From the cell containing the given text, extract its center point as (X, Y) coordinate. 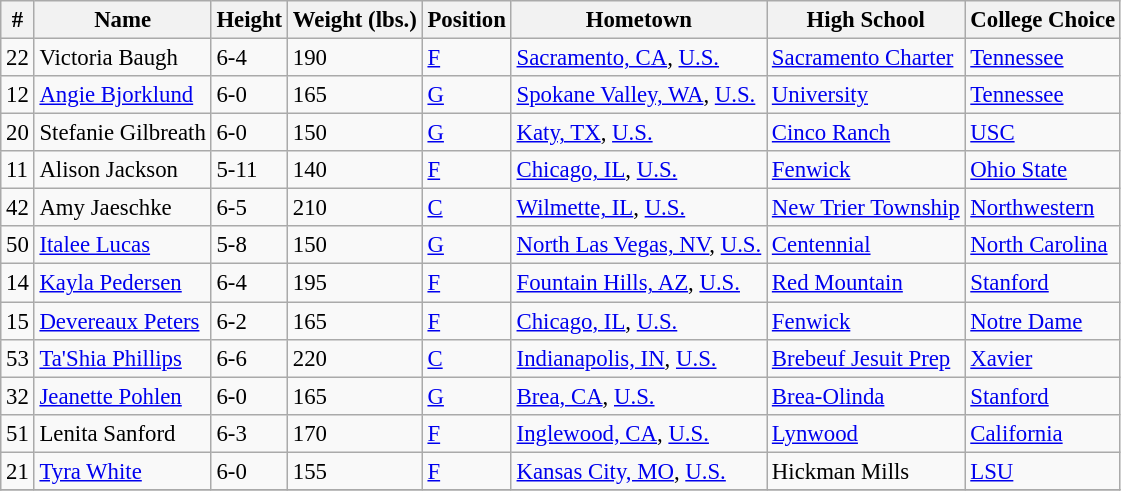
140 (356, 170)
Katy, TX, U.S. (638, 133)
California (1042, 433)
Italee Lucas (122, 245)
Victoria Baugh (122, 58)
Lynwood (866, 433)
Position (466, 20)
155 (356, 471)
6-2 (249, 321)
Xavier (1042, 358)
Spokane Valley, WA, U.S. (638, 95)
15 (18, 321)
Sacramento Charter (866, 58)
6-5 (249, 208)
Ohio State (1042, 170)
210 (356, 208)
14 (18, 283)
42 (18, 208)
5-11 (249, 170)
53 (18, 358)
Hometown (638, 20)
Brebeuf Jesuit Prep (866, 358)
21 (18, 471)
12 (18, 95)
Brea, CA, U.S. (638, 396)
Lenita Sanford (122, 433)
LSU (1042, 471)
Notre Dame (1042, 321)
Ta'Shia Phillips (122, 358)
20 (18, 133)
190 (356, 58)
USC (1042, 133)
Sacramento, CA, U.S. (638, 58)
North Las Vegas, NV, U.S. (638, 245)
Cinco Ranch (866, 133)
195 (356, 283)
51 (18, 433)
22 (18, 58)
220 (356, 358)
Tyra White (122, 471)
6-3 (249, 433)
5-8 (249, 245)
Kayla Pedersen (122, 283)
Jeanette Pohlen (122, 396)
11 (18, 170)
Amy Jaeschke (122, 208)
Indianapolis, IN, U.S. (638, 358)
Weight (lbs.) (356, 20)
Inglewood, CA, U.S. (638, 433)
# (18, 20)
Red Mountain (866, 283)
New Trier Township (866, 208)
Angie Bjorklund (122, 95)
6-6 (249, 358)
Centennial (866, 245)
Devereaux Peters (122, 321)
Alison Jackson (122, 170)
Height (249, 20)
Kansas City, MO, U.S. (638, 471)
32 (18, 396)
North Carolina (1042, 245)
University (866, 95)
Northwestern (1042, 208)
170 (356, 433)
Name (122, 20)
50 (18, 245)
Hickman Mills (866, 471)
Stefanie Gilbreath (122, 133)
Wilmette, IL, U.S. (638, 208)
Fountain Hills, AZ, U.S. (638, 283)
College Choice (1042, 20)
Brea-Olinda (866, 396)
High School (866, 20)
